Output the (X, Y) coordinate of the center of the cell containing the given text.  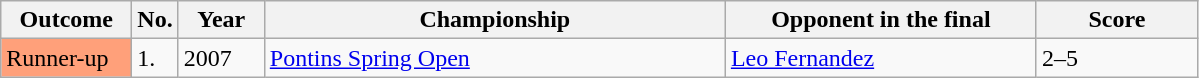
Opponent in the final (880, 20)
1. (155, 58)
Outcome (66, 20)
2–5 (1116, 58)
No. (155, 20)
Score (1116, 20)
Pontins Spring Open (494, 58)
Runner-up (66, 58)
Championship (494, 20)
Year (221, 20)
Leo Fernandez (880, 58)
2007 (221, 58)
